Extract the [X, Y] coordinate from the center of the cell holding the provided text.  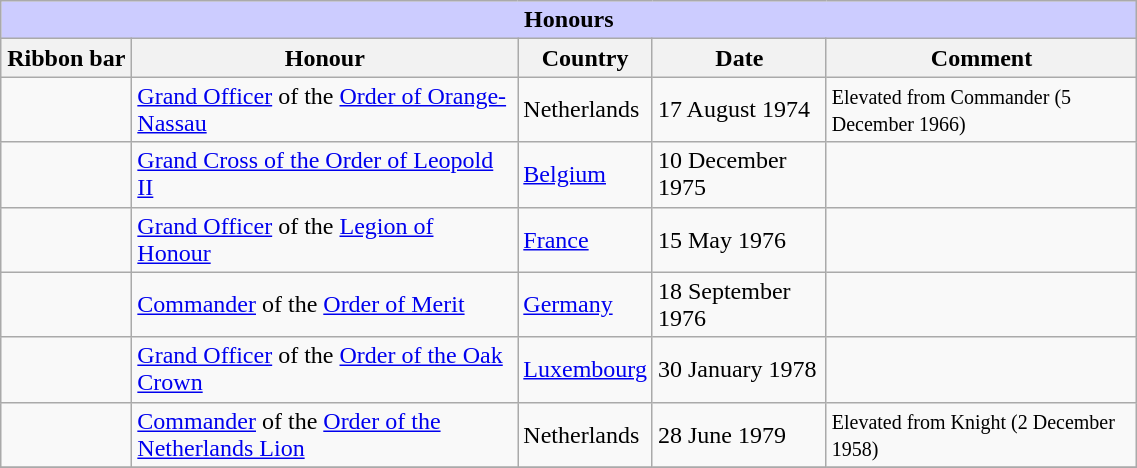
France [586, 240]
Comment [982, 58]
Germany [586, 304]
Honour [325, 58]
18 September 1976 [739, 304]
Country [586, 58]
Belgium [586, 174]
15 May 1976 [739, 240]
Grand Officer of the Order of Orange-Nassau [325, 110]
Grand Officer of the Order of the Oak Crown [325, 370]
Elevated from Commander (5 December 1966) [982, 110]
30 January 1978 [739, 370]
Commander of the Order of the Netherlands Lion [325, 434]
Luxembourg [586, 370]
17 August 1974 [739, 110]
Grand Cross of the Order of Leopold II [325, 174]
28 June 1979 [739, 434]
Honours [569, 20]
Grand Officer of the Legion of Honour [325, 240]
Elevated from Knight (2 December 1958) [982, 434]
Commander of the Order of Merit [325, 304]
Ribbon bar [66, 58]
10 December 1975 [739, 174]
Date [739, 58]
